For the text-containing cell, return its midpoint in (X, Y) coordinate format. 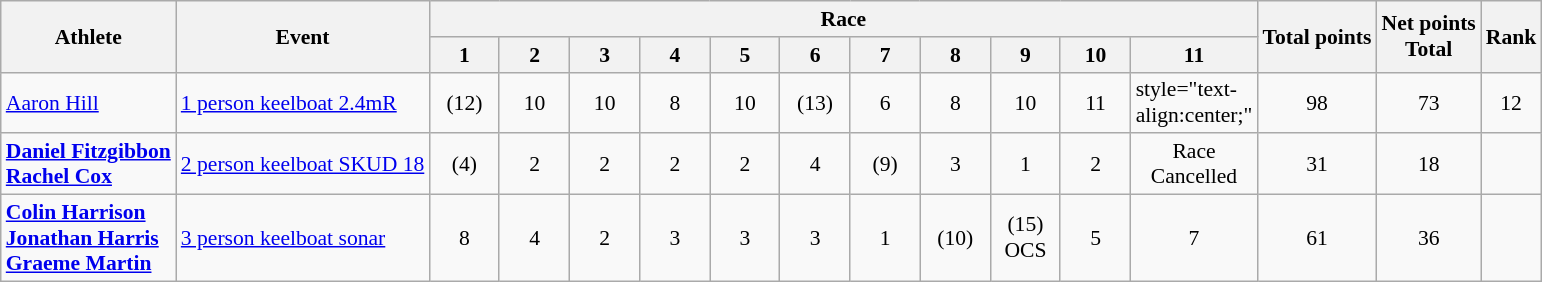
73 (1429, 102)
(9) (885, 164)
2 person keelboat SKUD 18 (303, 164)
Colin Harrison Jonathan Harris Graeme Martin (88, 238)
Total points (1316, 36)
Race (843, 19)
(13) (815, 102)
36 (1429, 238)
18 (1429, 164)
(12) (464, 102)
98 (1316, 102)
Rank (1512, 36)
31 (1316, 164)
Net pointsTotal (1429, 36)
3 person keelboat sonar (303, 238)
Aaron Hill (88, 102)
(15) OCS (1025, 238)
1 person keelboat 2.4mR (303, 102)
Race Cancelled (1194, 164)
style="text-align:center;" (1194, 102)
61 (1316, 238)
12 (1512, 102)
(10) (955, 238)
9 (1025, 55)
Event (303, 36)
Daniel Fitzgibbon Rachel Cox (88, 164)
(4) (464, 164)
Athlete (88, 36)
